Provide the (X, Y) coordinate of the cell's center where the given text is located.  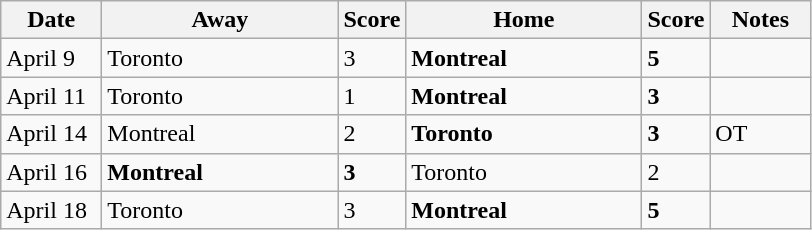
OT (760, 134)
April 11 (52, 96)
April 16 (52, 172)
1 (372, 96)
Notes (760, 20)
Home (524, 20)
April 9 (52, 58)
April 18 (52, 210)
Away (220, 20)
Date (52, 20)
April 14 (52, 134)
